Locate the cell with the specified text and output its [X, Y] center coordinate. 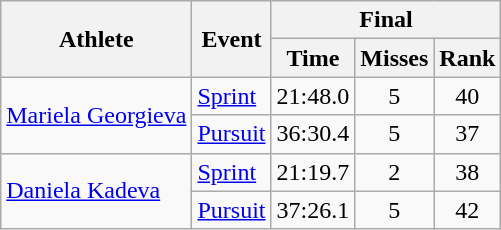
Event [232, 39]
Athlete [96, 39]
2 [394, 172]
36:30.4 [313, 134]
21:19.7 [313, 172]
Rank [468, 58]
21:48.0 [313, 96]
Time [313, 58]
Final [386, 20]
42 [468, 210]
38 [468, 172]
37 [468, 134]
Misses [394, 58]
37:26.1 [313, 210]
Mariela Georgieva [96, 115]
40 [468, 96]
Daniela Kadeva [96, 191]
